Return the (X, Y) coordinate for the center point of the cell that contains the specified text.  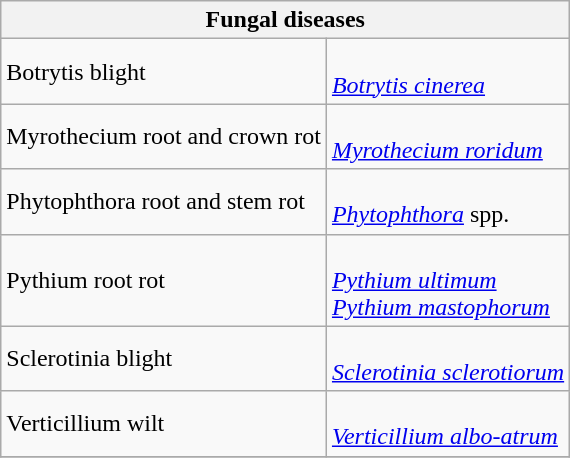
Myrothecium root and crown rot (164, 136)
Sclerotinia blight (164, 358)
Pythium root rot (164, 280)
Pythium ultimum Pythium mastophorum (448, 280)
Phytophthora root and stem rot (164, 202)
Myrothecium roridum (448, 136)
Verticillium albo-atrum (448, 424)
Fungal diseases (286, 20)
Botrytis blight (164, 72)
Botrytis cinerea (448, 72)
Phytophthora spp. (448, 202)
Sclerotinia sclerotiorum (448, 358)
Verticillium wilt (164, 424)
